Return the [x, y] coordinate for the center point of the cell that contains the specified text.  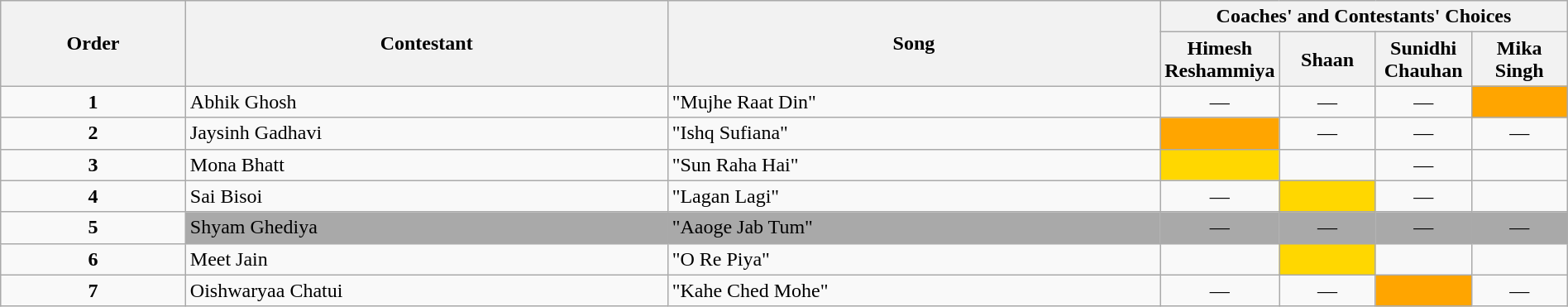
"O Re Piya" [914, 259]
Mika Singh [1519, 60]
Meet Jain [427, 259]
3 [93, 165]
"Aaoge Jab Tum" [914, 228]
"Ishq Sufiana" [914, 133]
Contestant [427, 43]
"Mujhe Raat Din" [914, 102]
5 [93, 228]
Shyam Ghediya [427, 228]
6 [93, 259]
Coaches' and Contestants' Choices [1365, 17]
"Lagan Lagi" [914, 196]
Himesh Reshammiya [1220, 60]
4 [93, 196]
Sai Bisoi [427, 196]
"Sun Raha Hai" [914, 165]
Abhik Ghosh [427, 102]
"Kahe Ched Mohe" [914, 290]
Jaysinh Gadhavi [427, 133]
Oishwaryaa Chatui [427, 290]
Song [914, 43]
7 [93, 290]
Shaan [1327, 60]
Mona Bhatt [427, 165]
2 [93, 133]
Order [93, 43]
Sunidhi Chauhan [1423, 60]
1 [93, 102]
